Scan for the cell matching the given text and deliver its (X, Y) coordinate at center. 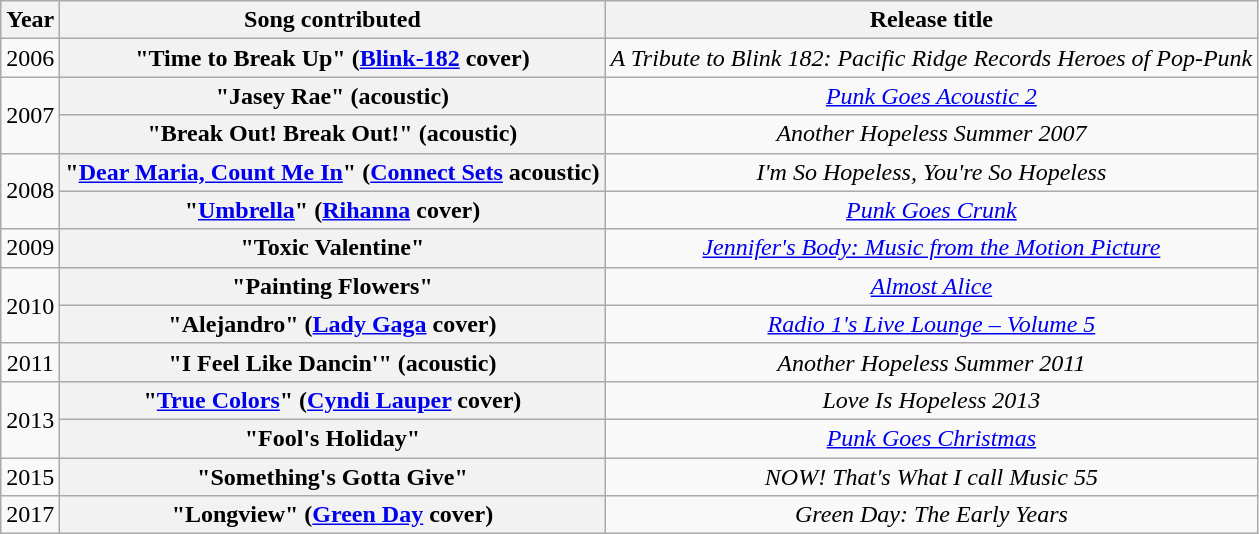
Love Is Hopeless 2013 (932, 400)
"I Feel Like Dancin'" (acoustic) (332, 362)
Punk Goes Crunk (932, 210)
2017 (30, 515)
"Painting Flowers" (332, 286)
2013 (30, 419)
2008 (30, 191)
"Dear Maria, Count Me In" (Connect Sets acoustic) (332, 172)
NOW! That's What I call Music 55 (932, 477)
Green Day: The Early Years (932, 515)
Almost Alice (932, 286)
2015 (30, 477)
"Umbrella" (Rihanna cover) (332, 210)
2011 (30, 362)
"Jasey Rae" (acoustic) (332, 96)
Release title (932, 20)
2007 (30, 115)
"Something's Gotta Give" (332, 477)
"Time to Break Up" (Blink-182 cover) (332, 58)
"Toxic Valentine" (332, 248)
Radio 1's Live Lounge – Volume 5 (932, 324)
Punk Goes Christmas (932, 438)
Jennifer's Body: Music from the Motion Picture (932, 248)
Year (30, 20)
Another Hopeless Summer 2007 (932, 134)
Another Hopeless Summer 2011 (932, 362)
2010 (30, 305)
Punk Goes Acoustic 2 (932, 96)
I'm So Hopeless, You're So Hopeless (932, 172)
"Break Out! Break Out!" (acoustic) (332, 134)
"True Colors" (Cyndi Lauper cover) (332, 400)
"Longview" (Green Day cover) (332, 515)
2009 (30, 248)
"Alejandro" (Lady Gaga cover) (332, 324)
2006 (30, 58)
"Fool's Holiday" (332, 438)
A Tribute to Blink 182: Pacific Ridge Records Heroes of Pop-Punk (932, 58)
Song contributed (332, 20)
